For the text-containing cell, return its midpoint in [X, Y] coordinate format. 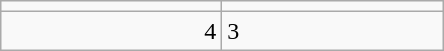
4 [112, 31]
3 [332, 31]
